Capture the cell that displays the provided text and extract its (X, Y) central coordinate. 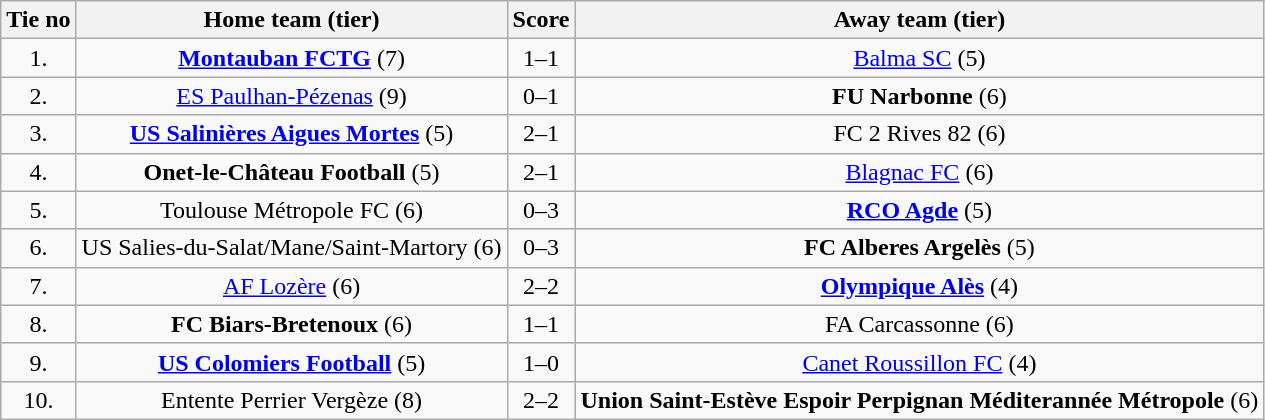
8. (38, 324)
2. (38, 96)
FC Alberes Argelès (5) (920, 248)
FU Narbonne (6) (920, 96)
0–1 (541, 96)
3. (38, 134)
ES Paulhan-Pézenas (9) (292, 96)
Olympique Alès (4) (920, 286)
Away team (tier) (920, 20)
Balma SC (5) (920, 58)
Blagnac FC (6) (920, 172)
1. (38, 58)
Toulouse Métropole FC (6) (292, 210)
Home team (tier) (292, 20)
5. (38, 210)
4. (38, 172)
Union Saint-Estève Espoir Perpignan Méditerannée Métropole (6) (920, 400)
1–0 (541, 362)
FC Biars-Bretenoux (6) (292, 324)
RCO Agde (5) (920, 210)
FA Carcassonne (6) (920, 324)
US Salies-du-Salat/Mane/Saint-Martory (6) (292, 248)
Score (541, 20)
7. (38, 286)
Entente Perrier Vergèze (8) (292, 400)
US Colomiers Football (5) (292, 362)
Onet-le-Château Football (5) (292, 172)
Montauban FCTG (7) (292, 58)
Canet Roussillon FC (4) (920, 362)
Tie no (38, 20)
AF Lozère (6) (292, 286)
US Salinières Aigues Mortes (5) (292, 134)
10. (38, 400)
6. (38, 248)
9. (38, 362)
FC 2 Rives 82 (6) (920, 134)
